From the cell containing the given text, extract its center point as [X, Y] coordinate. 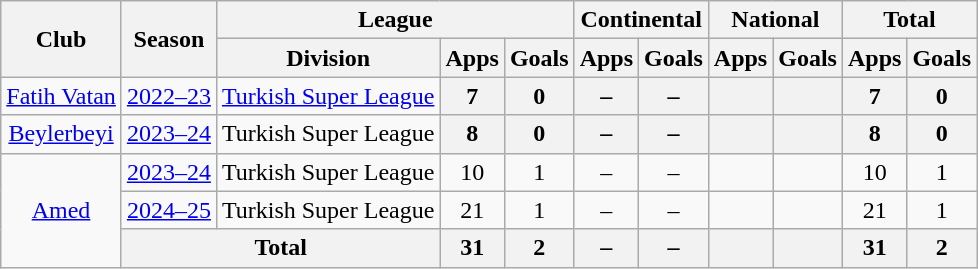
Continental [641, 20]
Club [62, 39]
Season [168, 39]
Amed [62, 210]
Beylerbeyi [62, 134]
2022–23 [168, 96]
Fatih Vatan [62, 96]
League [395, 20]
National [775, 20]
Division [328, 58]
2024–25 [168, 210]
